Output the (x, y) coordinate of the center of the cell containing the given text.  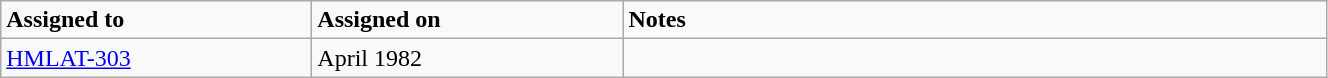
Assigned to (156, 20)
Assigned on (468, 20)
April 1982 (468, 58)
Notes (975, 20)
HMLAT-303 (156, 58)
